Identify which cell holds the provided text, then report its [X, Y] central coordinate. 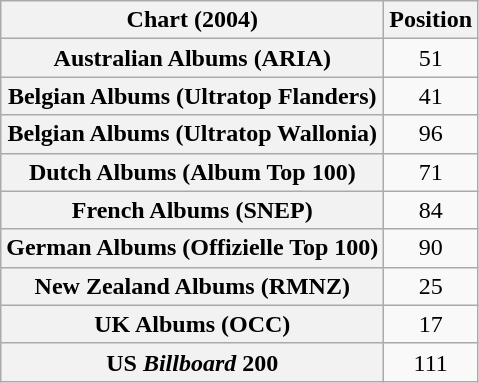
New Zealand Albums (RMNZ) [192, 286]
Chart (2004) [192, 20]
US Billboard 200 [192, 362]
Belgian Albums (Ultratop Flanders) [192, 96]
UK Albums (OCC) [192, 324]
Dutch Albums (Album Top 100) [192, 172]
51 [431, 58]
111 [431, 362]
41 [431, 96]
84 [431, 210]
Australian Albums (ARIA) [192, 58]
Belgian Albums (Ultratop Wallonia) [192, 134]
Position [431, 20]
90 [431, 248]
25 [431, 286]
96 [431, 134]
French Albums (SNEP) [192, 210]
71 [431, 172]
German Albums (Offizielle Top 100) [192, 248]
17 [431, 324]
